Return the (X, Y) coordinate for the center point of the cell that contains the specified text.  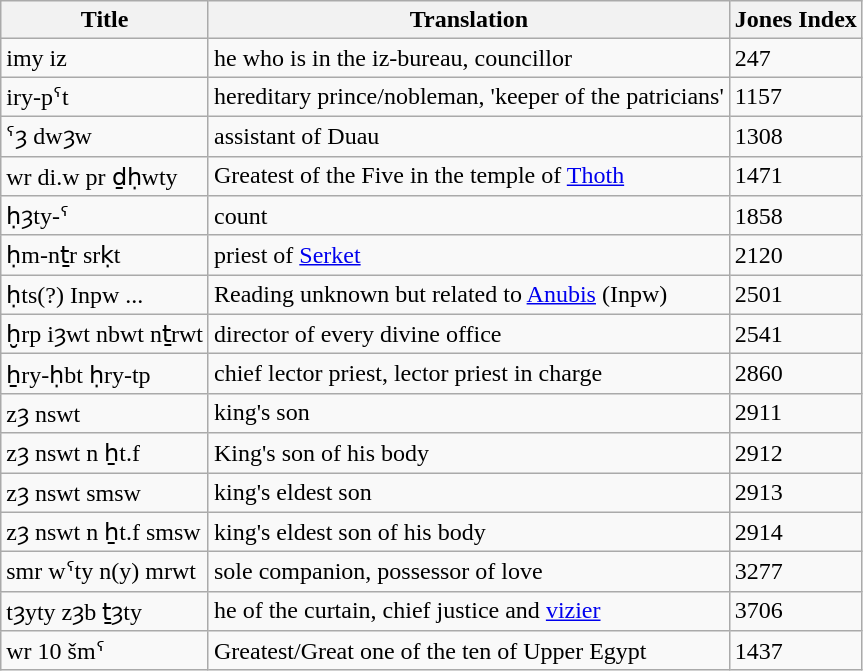
Jones Index (796, 20)
king's son (468, 413)
king's eldest son (468, 492)
hereditary prince/nobleman, 'keeper of the patricians' (468, 97)
zȝ nswt n ẖt.f smsw (105, 532)
he who is in the iz-bureau, councillor (468, 58)
priest of Serket (468, 255)
2860 (796, 374)
wr di.w pr ḏḥwty (105, 176)
king's eldest son of his body (468, 532)
1858 (796, 216)
2914 (796, 532)
ḥȝty-ˁ (105, 216)
2913 (796, 492)
iry-pˁt (105, 97)
tȝyty zȝb ṯȝty (105, 611)
count (468, 216)
1471 (796, 176)
2501 (796, 295)
zȝ nswt smsw (105, 492)
1308 (796, 136)
zȝ nswt n ẖt.f (105, 453)
2120 (796, 255)
ḥts(?) Inpw ... (105, 295)
Title (105, 20)
1437 (796, 651)
ḫrp iȝwt nbwt nṯrwt (105, 334)
ˁȝ dwȝw (105, 136)
director of every divine office (468, 334)
Translation (468, 20)
Greatest of the Five in the temple of Thoth (468, 176)
3706 (796, 611)
King's son of his body (468, 453)
ḥm-nṯr srḳt (105, 255)
imy iz (105, 58)
2912 (796, 453)
wr 10 šmˁ (105, 651)
he of the curtain, chief justice and vizier (468, 611)
zȝ nswt (105, 413)
ẖry-ḥbt ḥry-tp (105, 374)
assistant of Duau (468, 136)
sole companion, possessor of love (468, 572)
chief lector priest, lector priest in charge (468, 374)
smr wˁty n(y) mrwt (105, 572)
1157 (796, 97)
Greatest/Great one of the ten of Upper Egypt (468, 651)
3277 (796, 572)
2911 (796, 413)
247 (796, 58)
2541 (796, 334)
Reading unknown but related to Anubis (Inpw) (468, 295)
